For the text-containing cell, return its midpoint in [X, Y] coordinate format. 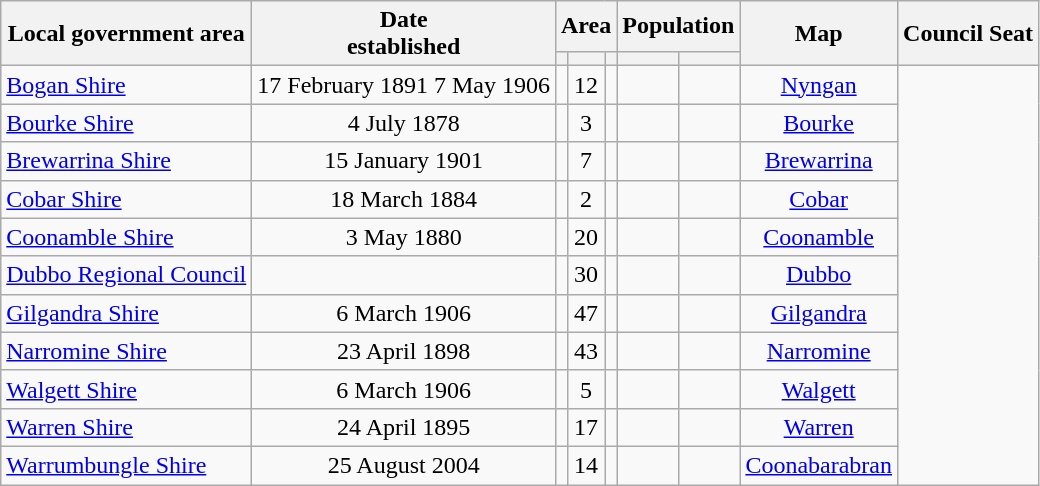
Gilgandra [819, 313]
3 [586, 123]
Bourke [819, 123]
Gilgandra Shire [126, 313]
Area [586, 26]
30 [586, 275]
Brewarrina Shire [126, 161]
Coonamble Shire [126, 237]
43 [586, 351]
Dubbo Regional Council [126, 275]
Nyngan [819, 85]
Coonamble [819, 237]
7 [586, 161]
2 [586, 199]
Walgett [819, 389]
23 April 1898 [404, 351]
Brewarrina [819, 161]
Local government area [126, 34]
Narromine Shire [126, 351]
17 [586, 427]
Warren Shire [126, 427]
25 August 2004 [404, 465]
47 [586, 313]
14 [586, 465]
Dateestablished [404, 34]
Population [678, 26]
Council Seat [968, 34]
15 January 1901 [404, 161]
Dubbo [819, 275]
Warrumbungle Shire [126, 465]
5 [586, 389]
17 February 1891 7 May 1906 [404, 85]
Cobar [819, 199]
3 May 1880 [404, 237]
12 [586, 85]
Bourke Shire [126, 123]
Map [819, 34]
Walgett Shire [126, 389]
20 [586, 237]
Warren [819, 427]
Narromine [819, 351]
Bogan Shire [126, 85]
4 July 1878 [404, 123]
Cobar Shire [126, 199]
18 March 1884 [404, 199]
Coonabarabran [819, 465]
24 April 1895 [404, 427]
